Provide the [X, Y] coordinate of the cell's center where the given text is located.  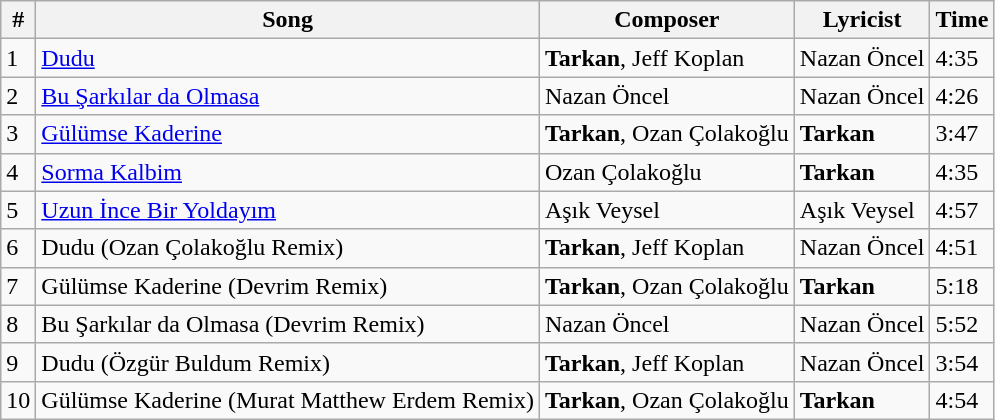
Gülümse Kaderine (Murat Matthew Erdem Remix) [288, 400]
Song [288, 20]
Bu Şarkılar da Olmasa (Devrim Remix) [288, 324]
10 [18, 400]
Composer [666, 20]
5:52 [962, 324]
# [18, 20]
Dudu [288, 58]
Dudu (Özgür Buldum Remix) [288, 362]
4 [18, 172]
1 [18, 58]
4:57 [962, 210]
3:47 [962, 134]
Ozan Çolakoğlu [666, 172]
4:54 [962, 400]
Gülümse Kaderine (Devrim Remix) [288, 286]
Bu Şarkılar da Olmasa [288, 96]
Lyricist [862, 20]
4:26 [962, 96]
Dudu (Ozan Çolakoğlu Remix) [288, 248]
6 [18, 248]
7 [18, 286]
Uzun İnce Bir Yoldayım [288, 210]
2 [18, 96]
Gülümse Kaderine [288, 134]
4:51 [962, 248]
5:18 [962, 286]
5 [18, 210]
Sorma Kalbim [288, 172]
3 [18, 134]
3:54 [962, 362]
8 [18, 324]
Time [962, 20]
9 [18, 362]
